From the cell containing the given text, extract its center point as [x, y] coordinate. 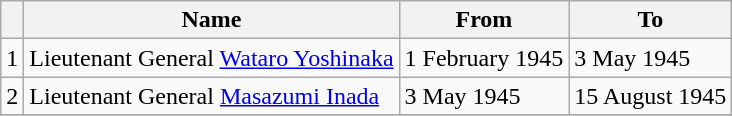
1 February 1945 [484, 58]
1 [12, 58]
From [484, 20]
Lieutenant General Wataro Yoshinaka [212, 58]
Lieutenant General Masazumi Inada [212, 96]
To [650, 20]
15 August 1945 [650, 96]
Name [212, 20]
2 [12, 96]
